Determine the (x, y) coordinate at the center of the cell enclosing the given text.  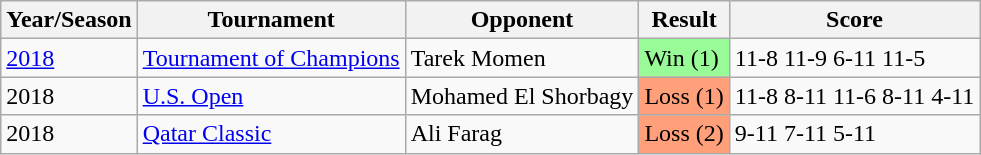
Opponent (522, 20)
Tournament (271, 20)
Tournament of Champions (271, 58)
U.S. Open (271, 96)
Result (684, 20)
Ali Farag (522, 134)
Loss (2) (684, 134)
Loss (1) (684, 96)
Year/Season (69, 20)
Win (1) (684, 58)
Mohamed El Shorbagy (522, 96)
11-8 11-9 6-11 11-5 (854, 58)
Qatar Classic (271, 134)
11-8 8-11 11-6 8-11 4-11 (854, 96)
Score (854, 20)
9-11 7-11 5-11 (854, 134)
Tarek Momen (522, 58)
